Determine the (X, Y) coordinate at the center of the cell enclosing the given text.  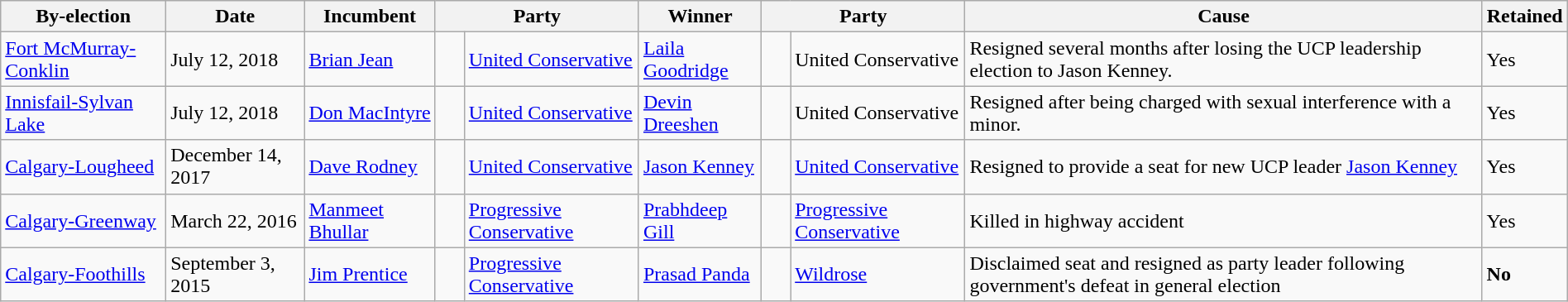
Resigned to provide a seat for new UCP leader Jason Kenney (1224, 167)
No (1525, 275)
Killed in highway accident (1224, 220)
Wildrose (878, 275)
Dave Rodney (370, 167)
Incumbent (370, 17)
By-election (84, 17)
March 22, 2016 (235, 220)
Cause (1224, 17)
Winner (700, 17)
Manmeet Bhullar (370, 220)
Devin Dreeshen (700, 113)
Resigned several months after losing the UCP leadership election to Jason Kenney. (1224, 60)
Jim Prentice (370, 275)
Date (235, 17)
Innisfail-Sylvan Lake (84, 113)
Prabhdeep Gill (700, 220)
September 3, 2015 (235, 275)
December 14, 2017 (235, 167)
Retained (1525, 17)
Prasad Panda (700, 275)
Calgary-Lougheed (84, 167)
Fort McMurray-Conklin (84, 60)
Resigned after being charged with sexual interference with a minor. (1224, 113)
Don MacIntyre (370, 113)
Calgary-Greenway (84, 220)
Disclaimed seat and resigned as party leader following government's defeat in general election (1224, 275)
Calgary-Foothills (84, 275)
Brian Jean (370, 60)
Jason Kenney (700, 167)
Laila Goodridge (700, 60)
